Scan for the cell matching the given text and deliver its [X, Y] coordinate at center. 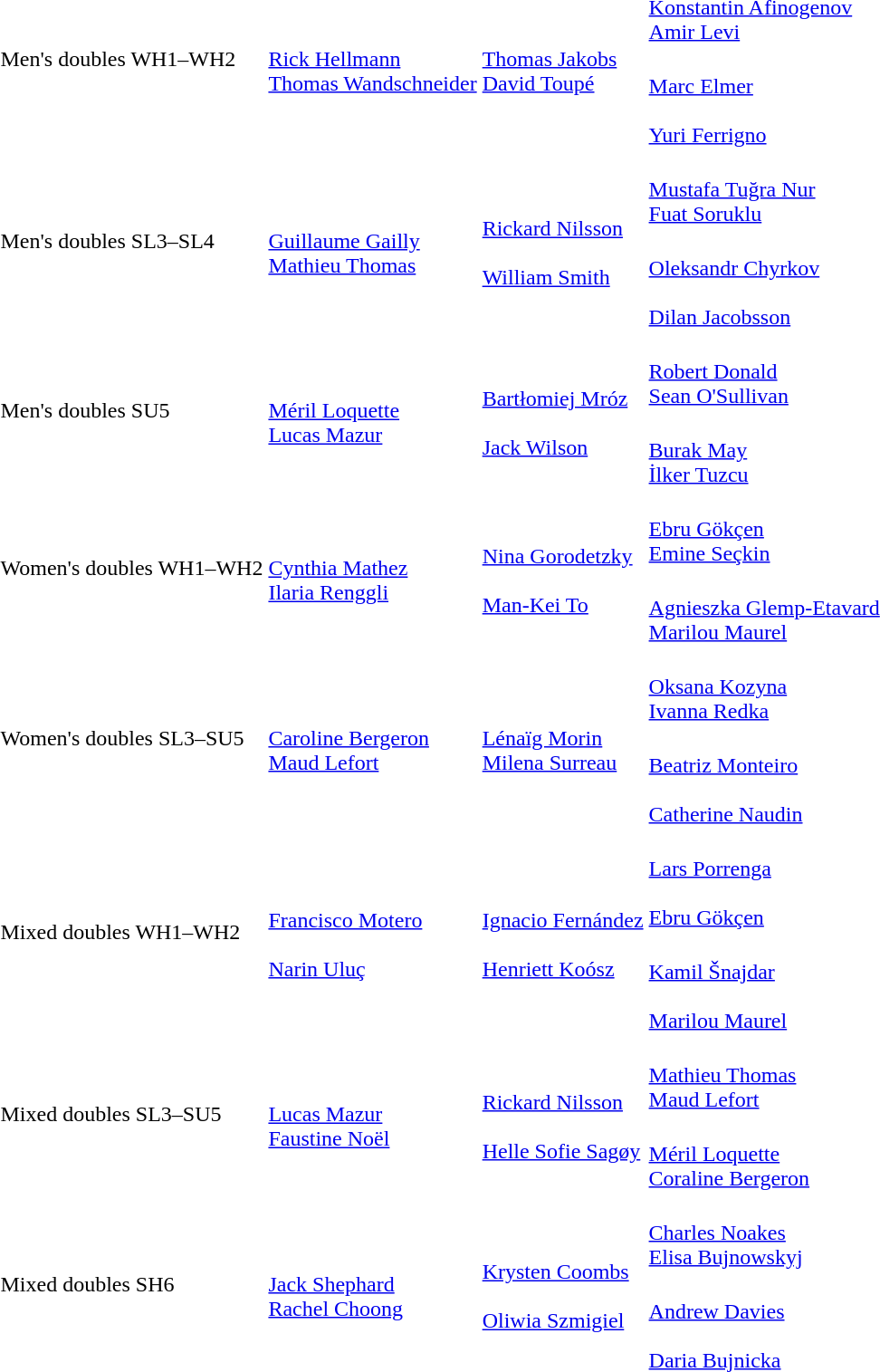
Lénaïg MorinMilena Surreau [563, 738]
Lucas MazurFaustine Noël [373, 1114]
Méril LoquetteLucas Mazur [373, 411]
Francisco MoteroNarin Uluç [373, 933]
Ignacio FernándezHenriett Koósz [563, 933]
Cynthia MathezIlaria Renggli [373, 569]
Bartłomiej MrózJack Wilson [563, 411]
Guillaume GaillyMathieu Thomas [373, 241]
Rickard NilssonWilliam Smith [563, 241]
Rickard NilssonHelle Sofie Sagøy [563, 1114]
Caroline BergeronMaud Lefort [373, 738]
Nina GorodetzkyMan-Kei To [563, 569]
